Extract the [x, y] coordinate from the center of the cell holding the provided text.  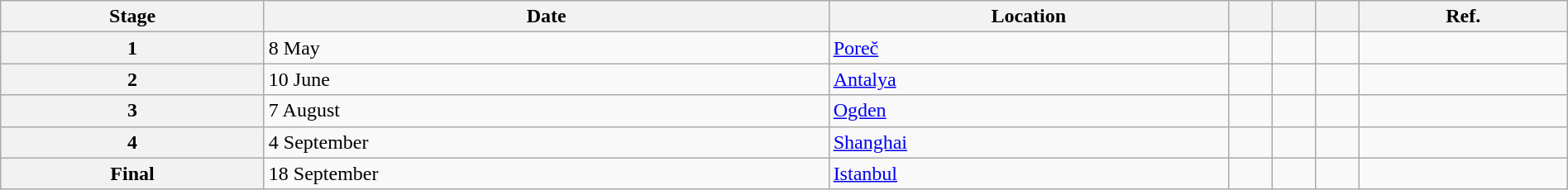
Istanbul [1029, 173]
Antalya [1029, 79]
Date [546, 17]
10 June [546, 79]
4 September [546, 142]
Ref. [1463, 17]
2 [132, 79]
8 May [546, 48]
Final [132, 173]
Stage [132, 17]
18 September [546, 173]
Poreč [1029, 48]
Shanghai [1029, 142]
7 August [546, 111]
1 [132, 48]
4 [132, 142]
3 [132, 111]
Location [1029, 17]
Ogden [1029, 111]
